Find where the given text appears and provide that cell's center as (X, Y) coordinate. 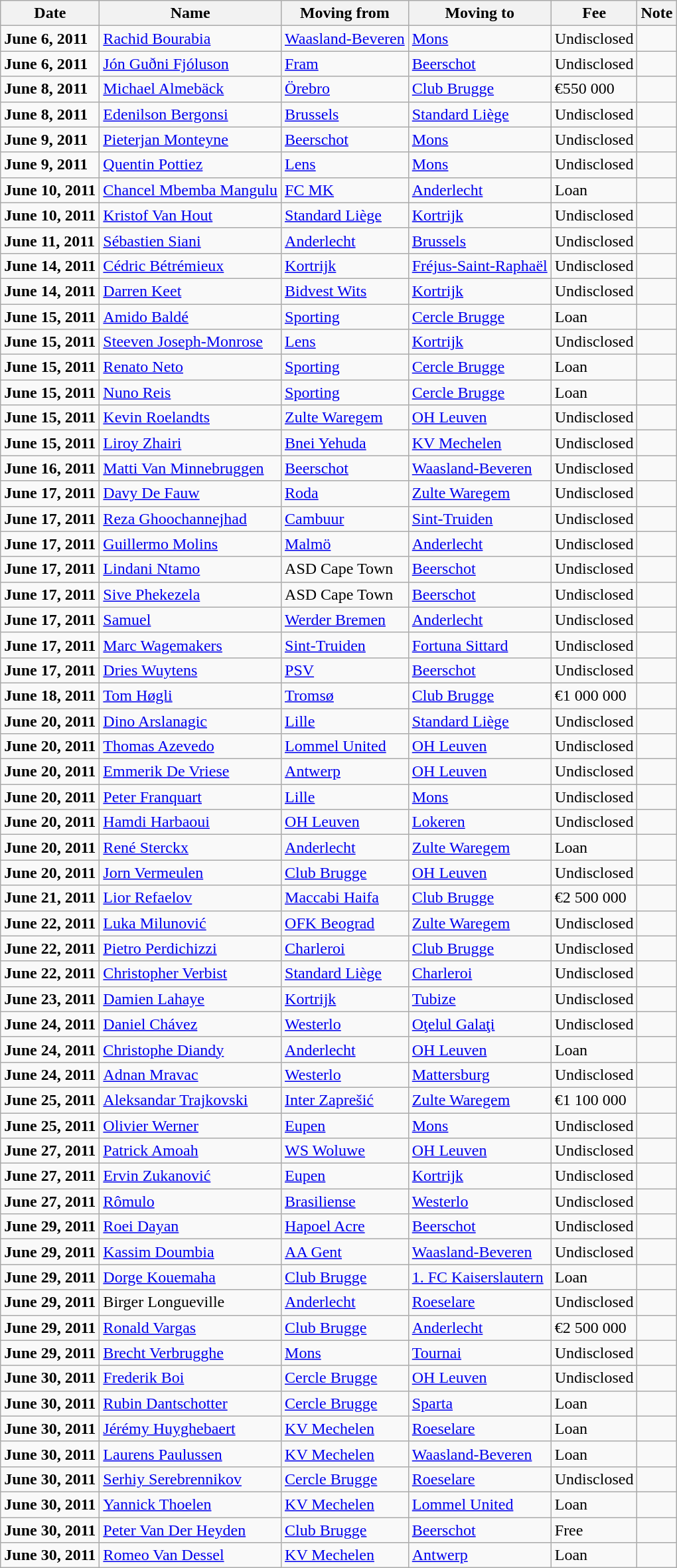
Jorn Vermeulen (190, 873)
Darren Keet (190, 291)
Mattersburg (479, 1075)
Note (657, 13)
Matti Van Minnebruggen (190, 468)
Jérémy Huyghebaert (190, 1429)
Birger Longueville (190, 1302)
Dorge Kouemaha (190, 1277)
Moving to (479, 13)
Hamdi Harbaoui (190, 822)
Roei Dayan (190, 1227)
Lokeren (479, 822)
Date (50, 13)
€550 000 (594, 89)
June 23, 2011 (50, 999)
Marc Wagemakers (190, 645)
Name (190, 13)
Rachid Bourabia (190, 39)
René Sterckx (190, 847)
Serhiy Serebrennikov (190, 1479)
€1 100 000 (594, 1100)
Örebro (345, 89)
Michael Almebäck (190, 89)
Brecht Verbrugghe (190, 1353)
Malmö (345, 544)
Moving from (345, 13)
Sébastien Siani (190, 240)
Roda (345, 493)
Rubin Dantschotter (190, 1403)
Olivier Werner (190, 1126)
Reza Ghoochannejhad (190, 519)
€1 000 000 (594, 695)
Tom Høgli (190, 695)
PSV (345, 670)
June 18, 2011 (50, 695)
Guillermo Molins (190, 544)
Tromsø (345, 695)
June 21, 2011 (50, 898)
Christopher Verbist (190, 974)
Lindani Ntamo (190, 569)
Cambuur (345, 519)
Frederik Boi (190, 1378)
Aleksandar Trajkovski (190, 1100)
1. FC Kaiserslautern (479, 1277)
Peter Van Der Heyden (190, 1529)
Thomas Azevedo (190, 746)
Davy De Fauw (190, 493)
Inter Zaprešić (345, 1100)
Dino Arslanagic (190, 721)
Luka Milunović (190, 923)
Sparta (479, 1403)
Kassim Doumbia (190, 1252)
Damien Lahaye (190, 999)
Christophe Diandy (190, 1049)
Kristof Van Hout (190, 215)
Daniel Chávez (190, 1024)
Sive Phekezela (190, 594)
Ronald Vargas (190, 1328)
Brasiliense (345, 1201)
Steeven Joseph-Monrose (190, 342)
Kevin Roelandts (190, 418)
Tournai (479, 1353)
OFK Beograd (345, 923)
Peter Franquart (190, 797)
Jón Guðni Fjóluson (190, 64)
Pieterjan Monteyne (190, 139)
Renato Neto (190, 367)
Emmerik De Vriese (190, 772)
Liroy Zhairi (190, 443)
Adnan Mravac (190, 1075)
Hapoel Acre (345, 1227)
Ervin Zukanović (190, 1176)
Amido Baldé (190, 317)
Edenilson Bergonsi (190, 114)
Cédric Bétrémieux (190, 266)
Fortuna Sittard (479, 645)
June 16, 2011 (50, 468)
Fréjus-Saint-Raphaël (479, 266)
Patrick Amoah (190, 1151)
Lior Refaelov (190, 898)
Free (594, 1529)
Pietro Perdichizzi (190, 948)
WS Woluwe (345, 1151)
Tubize (479, 999)
Samuel (190, 620)
Chancel Mbemba Mangulu (190, 190)
Bidvest Wits (345, 291)
AA Gent (345, 1252)
Dries Wuytens (190, 670)
Bnei Yehuda (345, 443)
Rômulo (190, 1201)
Fee (594, 13)
Werder Bremen (345, 620)
Quentin Pottiez (190, 165)
Fram (345, 64)
Yannick Thoelen (190, 1504)
Oţelul Galaţi (479, 1024)
Maccabi Haifa (345, 898)
FC MK (345, 190)
Nuno Reis (190, 392)
June 11, 2011 (50, 240)
Romeo Van Dessel (190, 1555)
Laurens Paulussen (190, 1454)
